Extract the [X, Y] coordinate from the center of the cell holding the provided text.  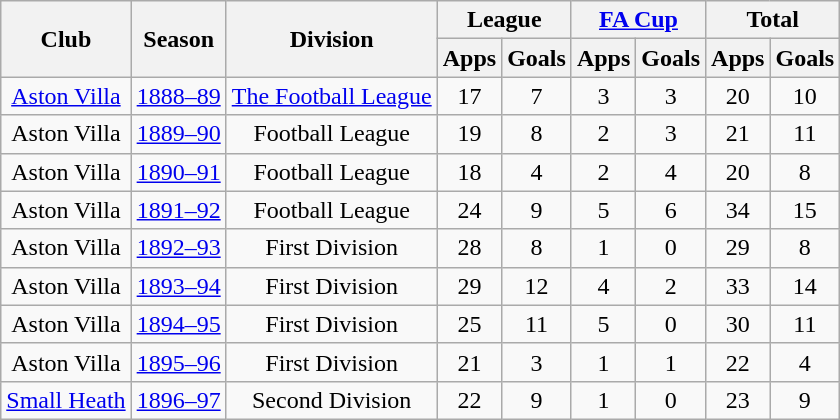
24 [469, 210]
33 [738, 286]
1889–90 [178, 134]
34 [738, 210]
25 [469, 324]
1890–91 [178, 172]
1893–94 [178, 286]
League [504, 20]
1896–97 [178, 400]
The Football League [332, 96]
FA Cup [638, 20]
6 [671, 210]
1894–95 [178, 324]
Division [332, 39]
1895–96 [178, 362]
Club [66, 39]
23 [738, 400]
Season [178, 39]
12 [537, 286]
7 [537, 96]
17 [469, 96]
1891–92 [178, 210]
30 [738, 324]
10 [805, 96]
Total [773, 20]
1892–93 [178, 248]
18 [469, 172]
28 [469, 248]
19 [469, 134]
Small Heath [66, 400]
Second Division [332, 400]
1888–89 [178, 96]
14 [805, 286]
15 [805, 210]
